Locate the cell with the specified text and output its [X, Y] center coordinate. 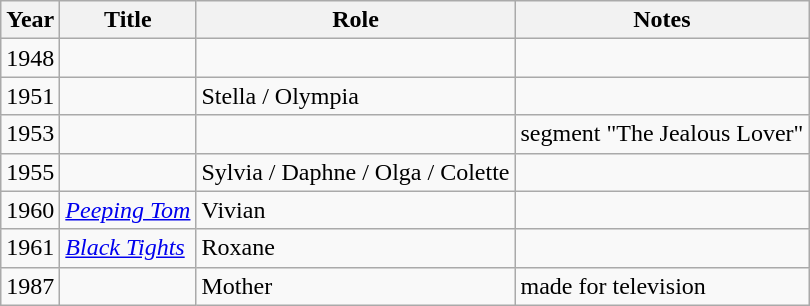
Role [356, 20]
made for television [662, 286]
1955 [30, 172]
Vivian [356, 210]
1987 [30, 286]
Year [30, 20]
1961 [30, 248]
1951 [30, 96]
segment "The Jealous Lover" [662, 134]
Stella / Olympia [356, 96]
1948 [30, 58]
Sylvia / Daphne / Olga / Colette [356, 172]
1953 [30, 134]
Black Tights [128, 248]
Roxane [356, 248]
Title [128, 20]
Peeping Tom [128, 210]
Mother [356, 286]
Notes [662, 20]
1960 [30, 210]
